For the text-containing cell, return its midpoint in [X, Y] coordinate format. 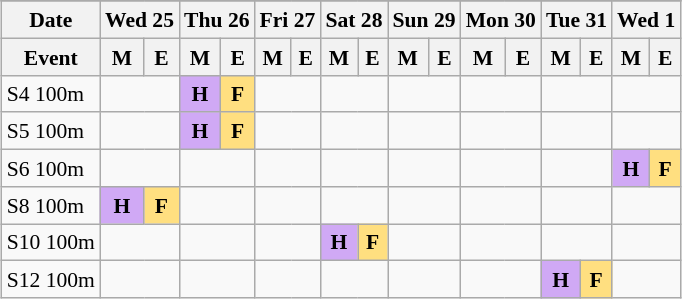
Date [51, 20]
Fri 27 [288, 20]
Thu 26 [217, 20]
S4 100m [51, 94]
Event [51, 56]
Wed 1 [646, 20]
S10 100m [51, 242]
S12 100m [51, 280]
Wed 25 [140, 20]
Sun 29 [424, 20]
S6 100m [51, 168]
Tue 31 [576, 20]
S5 100m [51, 130]
S8 100m [51, 204]
Sat 28 [354, 20]
Mon 30 [501, 20]
